Extract the [x, y] coordinate from the center of the cell holding the provided text.  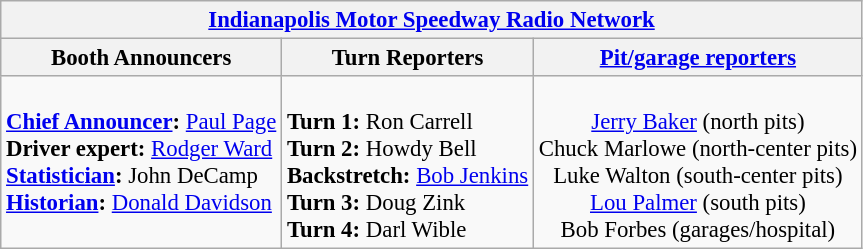
Pit/garage reporters [698, 58]
Indianapolis Motor Speedway Radio Network [432, 20]
Jerry Baker (north pits)Chuck Marlowe (north-center pits)Luke Walton (south-center pits)Lou Palmer (south pits) Bob Forbes (garages/hospital) [698, 162]
Chief Announcer: Paul Page Driver expert: Rodger Ward Statistician: John DeCamp Historian: Donald Davidson [142, 162]
Turn Reporters [408, 58]
Booth Announcers [142, 58]
Turn 1: Ron Carrell Turn 2: Howdy Bell Backstretch: Bob Jenkins Turn 3: Doug Zink Turn 4: Darl Wible [408, 162]
